Provide the (x, y) coordinate of the cell's center where the given text is located.  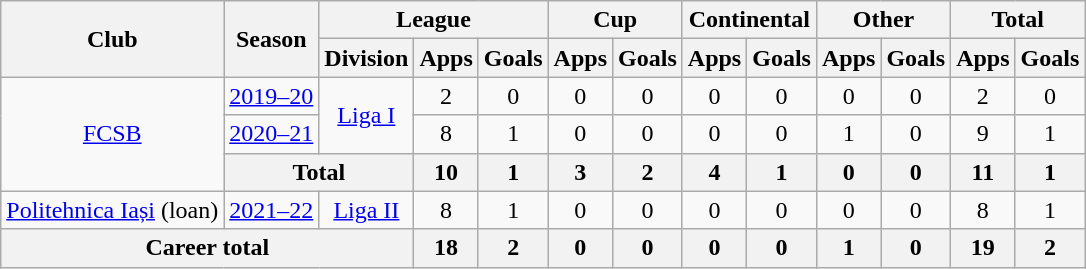
Liga I (366, 115)
2020–21 (272, 134)
2021–22 (272, 210)
2019–20 (272, 96)
9 (983, 134)
League (434, 20)
11 (983, 172)
Continental (749, 20)
Cup (615, 20)
3 (580, 172)
Career total (208, 248)
10 (446, 172)
Club (112, 39)
18 (446, 248)
Other (883, 20)
4 (714, 172)
19 (983, 248)
Liga II (366, 210)
Division (366, 58)
Season (272, 39)
Politehnica Iași (loan) (112, 210)
FCSB (112, 134)
